Pinpoint the cell where the given text exists, returning its (X, Y) midpoint coordinate. 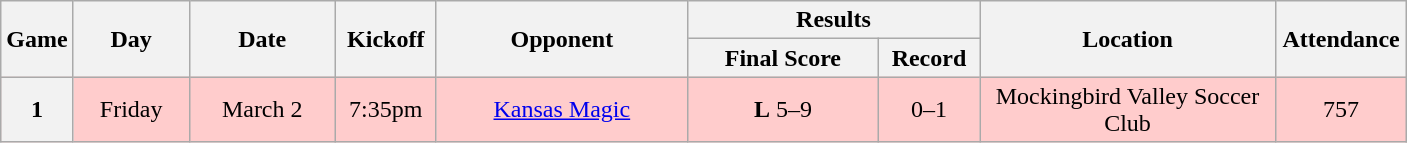
Date (262, 39)
0–1 (928, 110)
Location (1128, 39)
Game (37, 39)
Opponent (562, 39)
Kansas Magic (562, 110)
Attendance (1342, 39)
7:35pm (386, 110)
Results (833, 20)
Day (131, 39)
Final Score (782, 58)
Mockingbird Valley Soccer Club (1128, 110)
L 5–9 (782, 110)
757 (1342, 110)
1 (37, 110)
Friday (131, 110)
Kickoff (386, 39)
Record (928, 58)
March 2 (262, 110)
